Return the (X, Y) coordinate for the center point of the cell that contains the specified text.  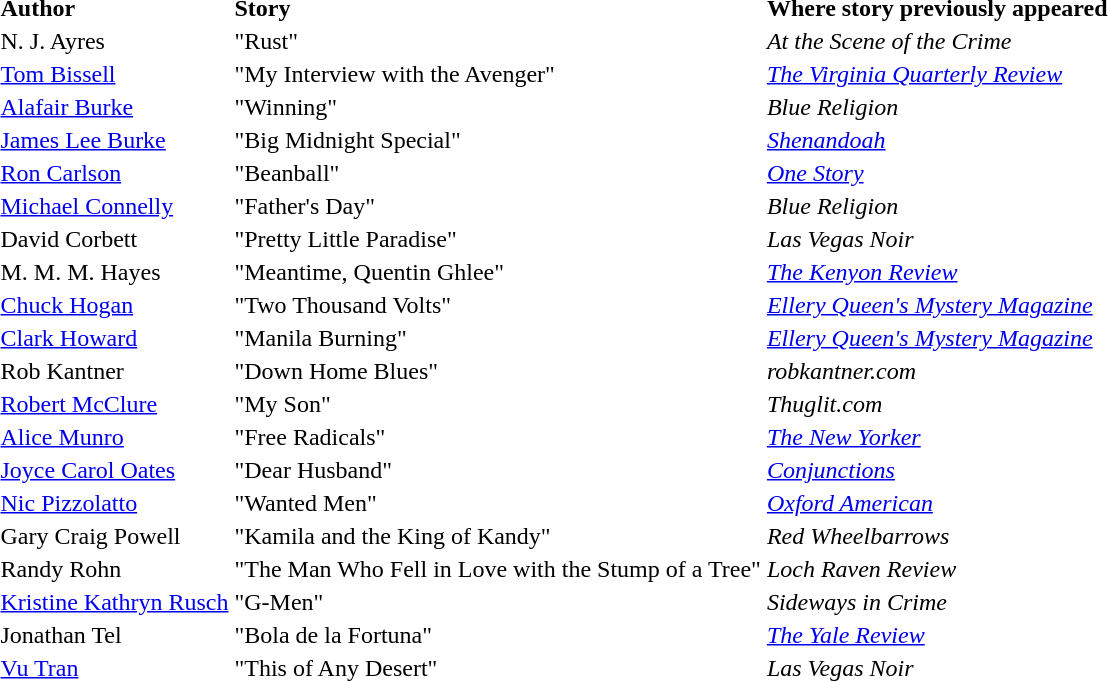
"Dear Husband" (498, 470)
"My Interview with the Avenger" (498, 74)
"My Son" (498, 404)
"Meantime, Quentin Ghlee" (498, 272)
"Kamila and the King of Kandy" (498, 536)
"Free Radicals" (498, 437)
"Manila Burning" (498, 338)
"The Man Who Fell in Love with the Stump of a Tree" (498, 569)
"Father's Day" (498, 206)
"Two Thousand Volts" (498, 305)
"Wanted Men" (498, 503)
"Beanball" (498, 173)
"Pretty Little Paradise" (498, 239)
"Down Home Blues" (498, 371)
"Big Midnight Special" (498, 140)
"Bola de la Fortuna" (498, 635)
"G-Men" (498, 602)
"Winning" (498, 107)
"Rust" (498, 41)
